Extract the [X, Y] coordinate from the center of the cell holding the provided text.  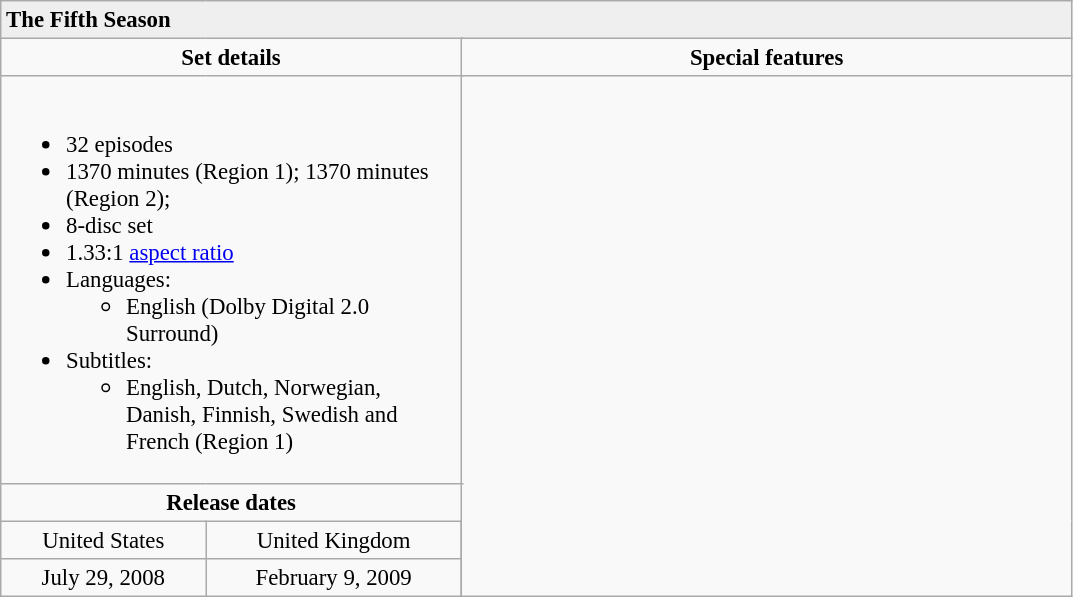
Release dates [232, 502]
The Fifth Season [536, 20]
Set details [232, 58]
United States [104, 540]
February 9, 2009 [334, 577]
United Kingdom [334, 540]
July 29, 2008 [104, 577]
Special features [766, 58]
